Output the [x, y] coordinate of the center of the cell containing the given text.  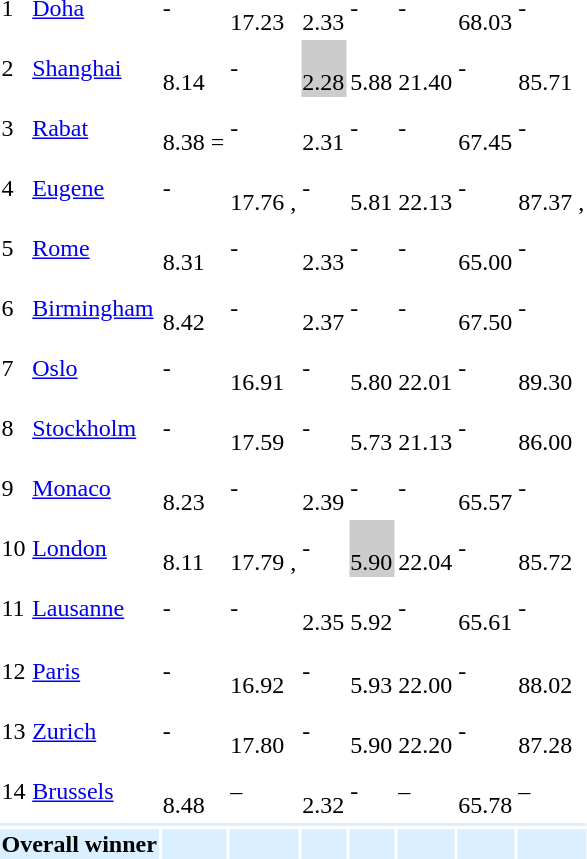
8.11 [194, 548]
Birmingham [95, 308]
13 [14, 732]
87.28 [552, 732]
22.00 [426, 672]
2.28 [324, 68]
8.42 [194, 308]
Overall winner [79, 844]
22.04 [426, 548]
8.23 [194, 488]
5.88 [372, 68]
17.59 [264, 428]
65.78 [486, 792]
16.91 [264, 368]
2.32 [324, 792]
Stockholm [95, 428]
7 [14, 368]
22.20 [426, 732]
Oslo [95, 368]
8.38 = [194, 128]
65.57 [486, 488]
17.80 [264, 732]
Lausanne [95, 608]
Monaco [95, 488]
2.33 [324, 248]
21.13 [426, 428]
6 [14, 308]
8.31 [194, 248]
86.00 [552, 428]
22.01 [426, 368]
London [95, 548]
8.14 [194, 68]
Zurich [95, 732]
89.30 [552, 368]
5.92 [372, 608]
14 [14, 792]
21.40 [426, 68]
67.50 [486, 308]
17.79 , [264, 548]
12 [14, 672]
2 [14, 68]
5.81 [372, 188]
67.45 [486, 128]
Rabat [95, 128]
Brussels [95, 792]
9 [14, 488]
2.37 [324, 308]
4 [14, 188]
2.39 [324, 488]
85.71 [552, 68]
11 [14, 608]
22.13 [426, 188]
Eugene [95, 188]
16.92 [264, 672]
65.61 [486, 608]
88.02 [552, 672]
5.80 [372, 368]
65.00 [486, 248]
10 [14, 548]
17.76 , [264, 188]
5.73 [372, 428]
8 [14, 428]
2.31 [324, 128]
5 [14, 248]
Rome [95, 248]
85.72 [552, 548]
Paris [95, 672]
3 [14, 128]
5.93 [372, 672]
Shanghai [95, 68]
87.37 , [552, 188]
8.48 [194, 792]
2.35 [324, 608]
